Scan for the cell matching the given text and deliver its (x, y) coordinate at center. 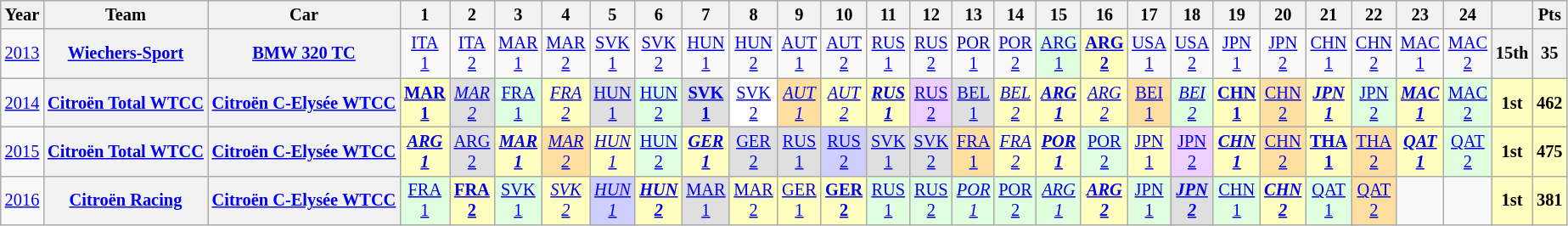
THA1 (1329, 151)
35 (1549, 54)
462 (1549, 103)
Wiechers-Sport (126, 54)
7 (705, 14)
20 (1283, 14)
4 (565, 14)
5 (613, 14)
24 (1468, 14)
10 (844, 14)
2013 (22, 54)
19 (1236, 14)
Citroën Racing (126, 201)
8 (753, 14)
12 (931, 14)
475 (1549, 151)
2016 (22, 201)
1 (424, 14)
BEL2 (1015, 103)
THA2 (1374, 151)
21 (1329, 14)
BMW 320 TC (304, 54)
9 (800, 14)
USA1 (1149, 54)
15 (1059, 14)
2014 (22, 103)
2 (472, 14)
16 (1104, 14)
Pts (1549, 14)
USA2 (1192, 54)
BEI2 (1192, 103)
6 (659, 14)
15th (1512, 54)
381 (1549, 201)
BEI1 (1149, 103)
23 (1420, 14)
18 (1192, 14)
13 (973, 14)
ITA2 (472, 54)
11 (888, 14)
3 (518, 14)
2015 (22, 151)
Car (304, 14)
ITA1 (424, 54)
Team (126, 14)
17 (1149, 14)
Year (22, 14)
14 (1015, 14)
22 (1374, 14)
BEL1 (973, 103)
